For the text-containing cell, return its midpoint in [X, Y] coordinate format. 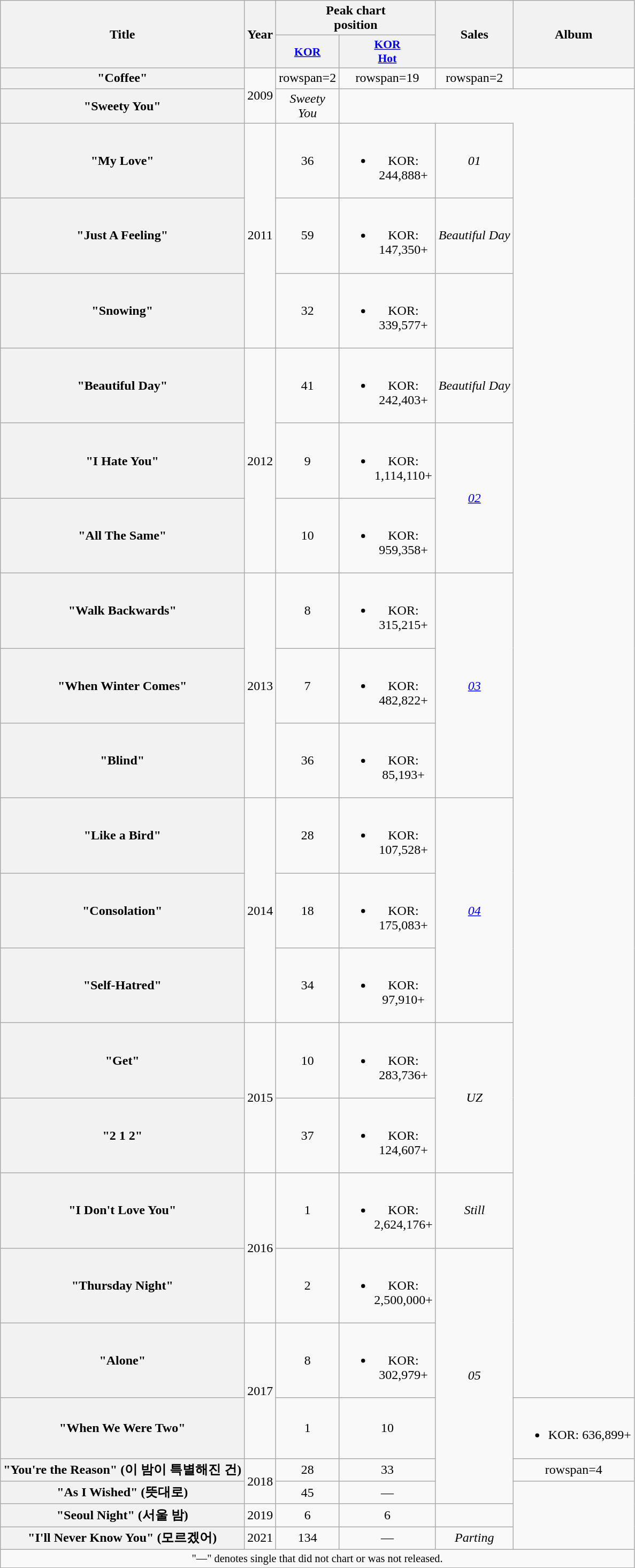
2 [308, 1285]
rowspan=19 [387, 78]
KOR [308, 51]
Album [573, 34]
"When Winter Comes" [123, 685]
"Get" [123, 1061]
"Self-Hatred" [123, 986]
"I Don't Love You" [123, 1210]
"I Hate You" [123, 460]
Parting [474, 1539]
KOR: 482,822+ [387, 685]
Year [260, 34]
59 [308, 236]
2017 [260, 1391]
2018 [260, 1481]
"My Love" [123, 161]
KOR: 242,403+ [387, 385]
7 [308, 685]
Title [123, 34]
9 [308, 460]
2014 [260, 911]
2021 [260, 1539]
"Blind" [123, 761]
41 [308, 385]
KOR: 302,979+ [387, 1360]
Sales [474, 34]
KOR: 959,358+ [387, 535]
KOR: 175,083+ [387, 911]
04 [474, 911]
01 [474, 161]
KOR: 283,736+ [387, 1061]
02 [474, 498]
"Seoul Night" (서울 밤) [123, 1515]
"Sweety You" [123, 106]
"You're the Reason" (이 밤이 특별해진 건) [123, 1470]
"Thursday Night" [123, 1285]
34 [308, 986]
KOR: 244,888+ [387, 161]
"Beautiful Day" [123, 385]
"Snowing" [123, 310]
"I'll Never Know You" (모르겠어) [123, 1539]
2013 [260, 685]
2016 [260, 1248]
18 [308, 911]
45 [308, 1493]
37 [308, 1135]
"All The Same" [123, 535]
KOR: 107,528+ [387, 836]
KOR: 2,500,000+ [387, 1285]
"Consolation" [123, 911]
KOR: 147,350+ [387, 236]
2012 [260, 460]
2009 [260, 95]
Sweety You [308, 106]
"—" denotes single that did not chart or was not released. [317, 1558]
KOR: 2,624,176+ [387, 1210]
KOR: 97,910+ [387, 986]
"As I Wished" (뜻대로) [123, 1493]
"Alone" [123, 1360]
2011 [260, 236]
32 [308, 310]
KOR: 339,577+ [387, 310]
"Walk Backwards" [123, 610]
"When We Were Two" [123, 1428]
KOR: 315,215+ [387, 610]
"2 1 2" [123, 1135]
"Coffee" [123, 78]
KOR: 85,193+ [387, 761]
KOR: 1,114,110+ [387, 460]
2015 [260, 1098]
05 [474, 1376]
KOR: 636,899+ [573, 1428]
"Just A Feeling" [123, 236]
134 [308, 1539]
rowspan=4 [573, 1470]
"Like a Bird" [123, 836]
KORHot [387, 51]
Peak chartposition [356, 18]
UZ [474, 1098]
03 [474, 685]
33 [387, 1470]
Still [474, 1210]
2019 [260, 1515]
KOR: 124,607+ [387, 1135]
